Output the (x, y) coordinate of the center of the cell containing the given text.  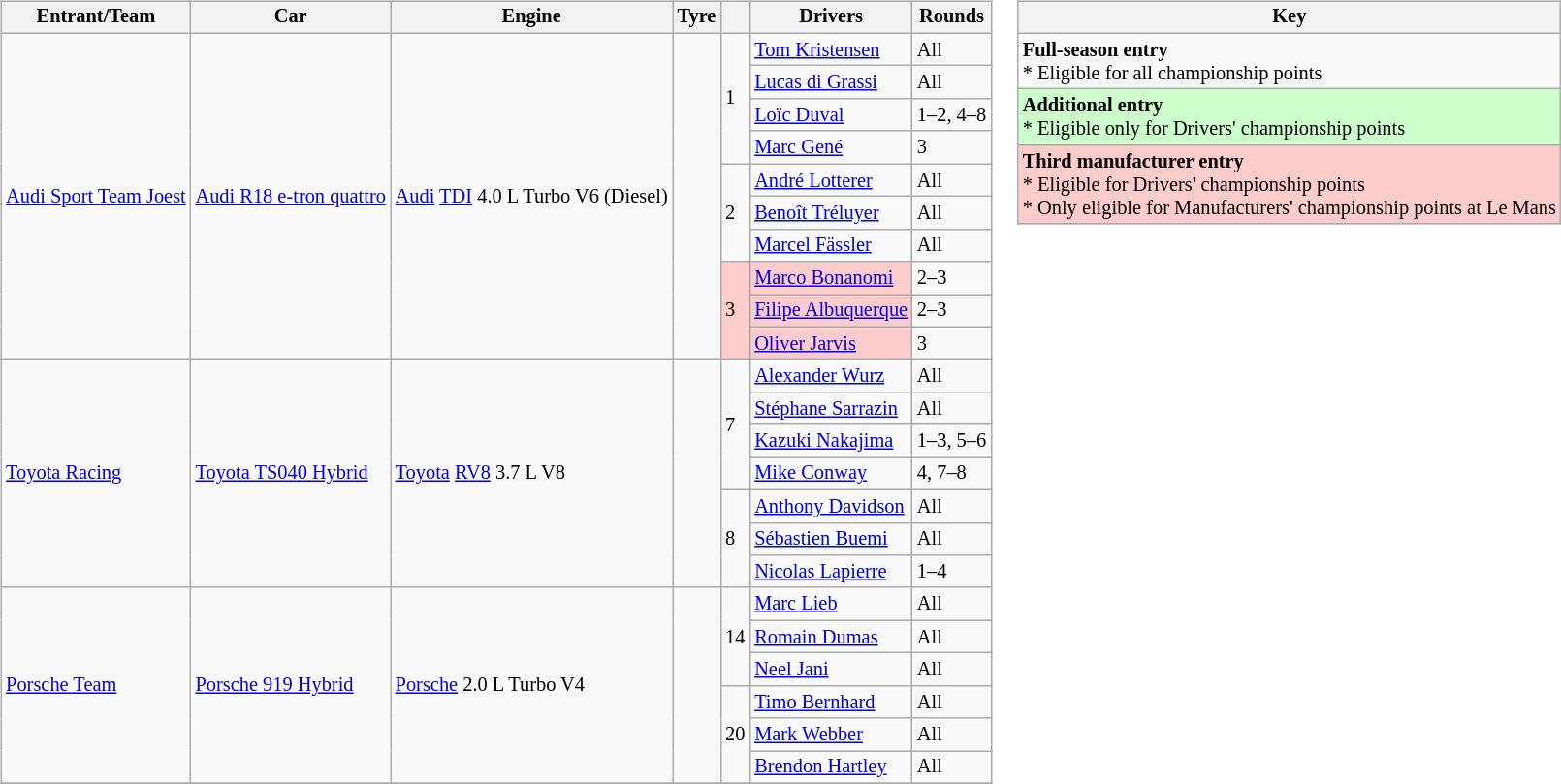
7 (735, 424)
Marc Gené (831, 147)
1–3, 5–6 (952, 441)
Nicolas Lapierre (831, 572)
Drivers (831, 17)
14 (735, 636)
Marcel Fässler (831, 245)
Anthony Davidson (831, 506)
1–4 (952, 572)
1 (735, 99)
20 (735, 735)
2 (735, 213)
Oliver Jarvis (831, 343)
Porsche 919 Hybrid (291, 685)
Timo Bernhard (831, 702)
Porsche 2.0 L Turbo V4 (531, 685)
Mike Conway (831, 474)
1–2, 4–8 (952, 115)
Benoît Tréluyer (831, 213)
Marc Lieb (831, 604)
Sébastien Buemi (831, 539)
Tom Kristensen (831, 49)
Alexander Wurz (831, 376)
Audi TDI 4.0 L Turbo V6 (Diesel) (531, 196)
Additional entry* Eligible only for Drivers' championship points (1290, 117)
Entrant/Team (95, 17)
Third manufacturer entry* Eligible for Drivers' championship points* Only eligible for Manufacturers' championship points at Le Mans (1290, 185)
Loïc Duval (831, 115)
Engine (531, 17)
Neel Jani (831, 670)
Stéphane Sarrazin (831, 409)
Romain Dumas (831, 637)
Lucas di Grassi (831, 82)
8 (735, 539)
Audi R18 e-tron quattro (291, 196)
Marco Bonanomi (831, 278)
4, 7–8 (952, 474)
Kazuki Nakajima (831, 441)
Filipe Albuquerque (831, 311)
Full-season entry* Eligible for all championship points (1290, 61)
Mark Webber (831, 735)
Porsche Team (95, 685)
Key (1290, 17)
Tyre (697, 17)
Brendon Hartley (831, 768)
Toyota Racing (95, 474)
Toyota TS040 Hybrid (291, 474)
Toyota RV8 3.7 L V8 (531, 474)
André Lotterer (831, 180)
Audi Sport Team Joest (95, 196)
Rounds (952, 17)
Car (291, 17)
